Identify which cell holds the provided text, then report its [x, y] central coordinate. 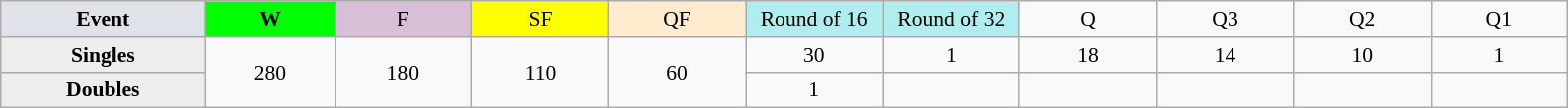
60 [677, 72]
Event [104, 19]
W [270, 19]
Q [1088, 19]
QF [677, 19]
Q1 [1499, 19]
14 [1226, 55]
30 [814, 55]
Round of 32 [951, 19]
18 [1088, 55]
Singles [104, 55]
Doubles [104, 90]
Q2 [1362, 19]
F [403, 19]
Q3 [1226, 19]
SF [541, 19]
Round of 16 [814, 19]
280 [270, 72]
10 [1362, 55]
180 [403, 72]
110 [541, 72]
